Extract the (X, Y) coordinate from the center of the cell holding the provided text.  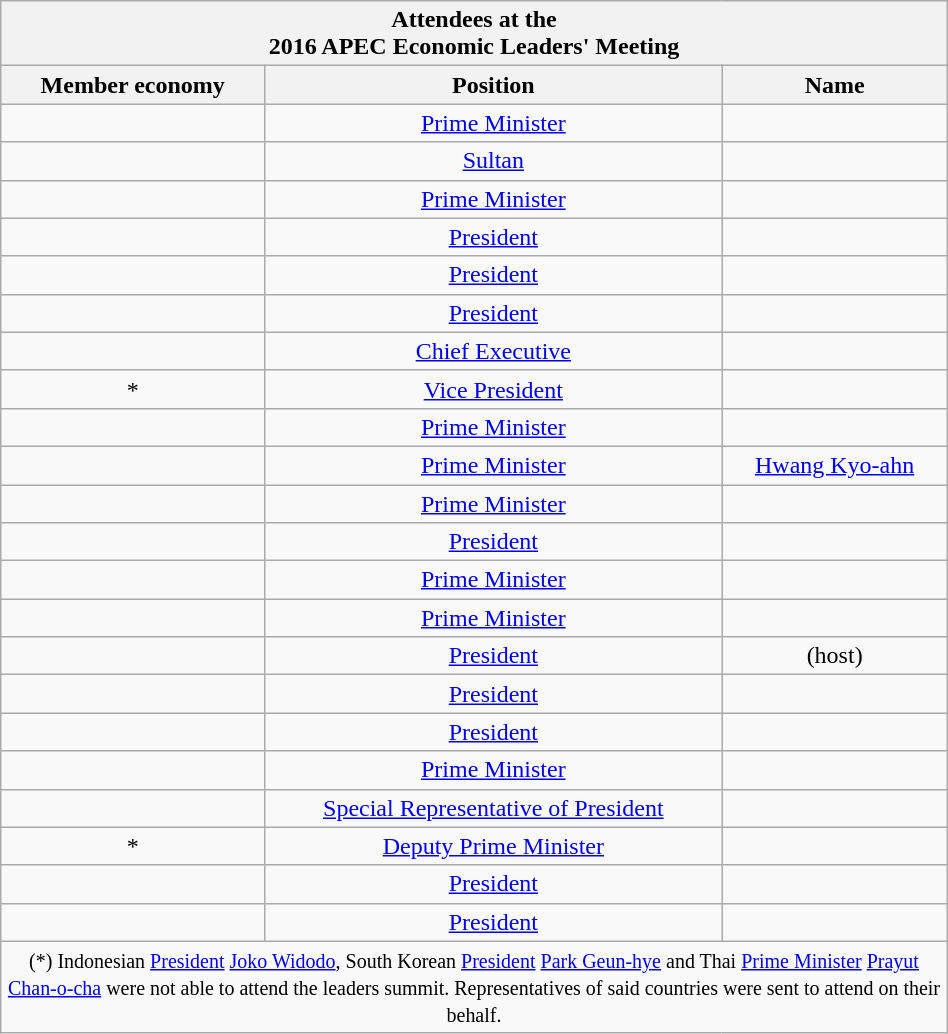
Name (834, 85)
Position (494, 85)
Attendees at the2016 APEC Economic Leaders' Meeting (474, 34)
Special Representative of President (494, 808)
Deputy Prime Minister (494, 846)
Vice President (494, 389)
Sultan (494, 161)
(host) (834, 656)
Member economy (133, 85)
Hwang Kyo-ahn (834, 465)
Chief Executive (494, 351)
